Determine the [X, Y] coordinate at the center of the cell enclosing the given text.  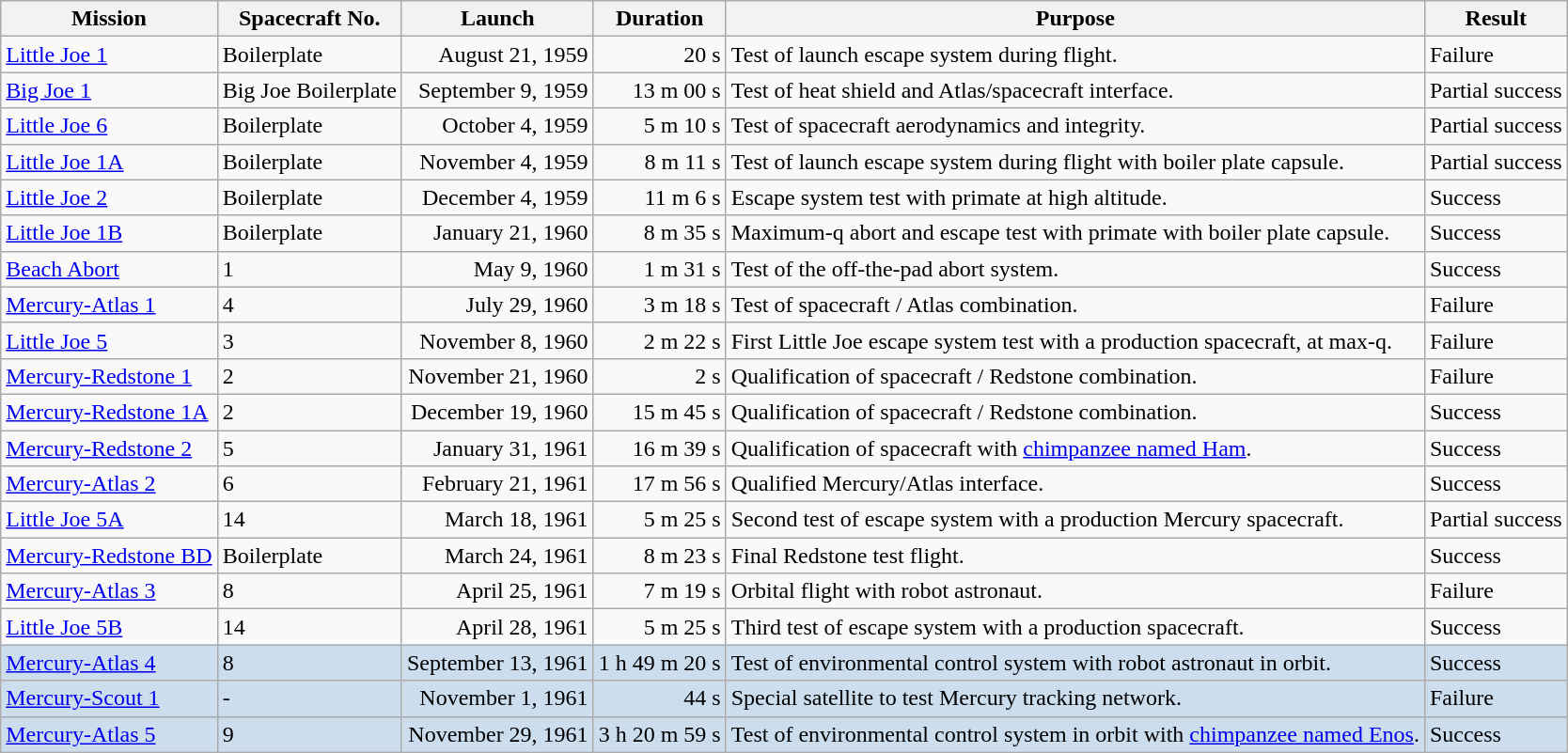
Mercury-Atlas 2 [109, 484]
1 m 31 s [660, 269]
November 29, 1961 [497, 734]
Qualification of spacecraft with chimpanzee named Ham. [1075, 448]
February 21, 1961 [497, 484]
5 [309, 448]
1 [309, 269]
May 9, 1960 [497, 269]
2 s [660, 376]
Mercury-Redstone 1 [109, 376]
Launch [497, 19]
August 21, 1959 [497, 55]
Mercury-Scout 1 [109, 698]
Escape system test with primate at high altitude. [1075, 197]
8 m 35 s [660, 233]
- [309, 698]
Little Joe 6 [109, 126]
Mercury-Atlas 4 [109, 663]
April 28, 1961 [497, 627]
September 13, 1961 [497, 663]
44 s [660, 698]
Test of spacecraft aerodynamics and integrity. [1075, 126]
November 8, 1960 [497, 340]
Special satellite to test Mercury tracking network. [1075, 698]
January 21, 1960 [497, 233]
December 4, 1959 [497, 197]
Mercury-Atlas 3 [109, 591]
Little Joe 1A [109, 162]
April 25, 1961 [497, 591]
20 s [660, 55]
1 h 49 m 20 s [660, 663]
3 m 18 s [660, 305]
March 24, 1961 [497, 556]
Big Joe 1 [109, 90]
Test of launch escape system during flight. [1075, 55]
15 m 45 s [660, 412]
November 4, 1959 [497, 162]
9 [309, 734]
Mercury-Atlas 1 [109, 305]
Test of environmental control system in orbit with chimpanzee named Enos. [1075, 734]
8 m 23 s [660, 556]
Final Redstone test flight. [1075, 556]
6 [309, 484]
Mercury-Redstone BD [109, 556]
Orbital flight with robot astronaut. [1075, 591]
Little Joe 5 [109, 340]
Mercury-Redstone 2 [109, 448]
Test of the off-the-pad abort system. [1075, 269]
Test of launch escape system during flight with boiler plate capsule. [1075, 162]
Mercury-Atlas 5 [109, 734]
Little Joe 5A [109, 520]
16 m 39 s [660, 448]
Test of environmental control system with robot astronaut in orbit. [1075, 663]
Result [1496, 19]
Little Joe 1B [109, 233]
Beach Abort [109, 269]
8 m 11 s [660, 162]
Qualified Mercury/Atlas interface. [1075, 484]
March 18, 1961 [497, 520]
4 [309, 305]
13 m 00 s [660, 90]
Test of heat shield and Atlas/spacecraft interface. [1075, 90]
November 21, 1960 [497, 376]
Little Joe 5B [109, 627]
Second test of escape system with a production Mercury spacecraft. [1075, 520]
Duration [660, 19]
November 1, 1961 [497, 698]
3 [309, 340]
7 m 19 s [660, 591]
Test of spacecraft / Atlas combination. [1075, 305]
Little Joe 1 [109, 55]
July 29, 1960 [497, 305]
Spacecraft No. [309, 19]
Mission [109, 19]
January 31, 1961 [497, 448]
October 4, 1959 [497, 126]
17 m 56 s [660, 484]
Big Joe Boilerplate [309, 90]
11 m 6 s [660, 197]
September 9, 1959 [497, 90]
2 m 22 s [660, 340]
Mercury-Redstone 1A [109, 412]
Maximum-q abort and escape test with primate with boiler plate capsule. [1075, 233]
Purpose [1075, 19]
Little Joe 2 [109, 197]
First Little Joe escape system test with a production spacecraft, at max-q. [1075, 340]
5 m 10 s [660, 126]
3 h 20 m 59 s [660, 734]
December 19, 1960 [497, 412]
Third test of escape system with a production spacecraft. [1075, 627]
